Locate the cell with the specified text and output its [x, y] center coordinate. 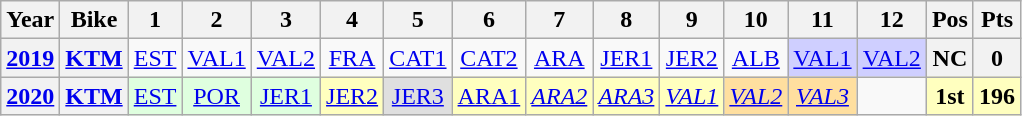
9 [692, 20]
CAT2 [489, 58]
ARA [560, 58]
NC [950, 58]
Bike [94, 20]
10 [756, 20]
6 [489, 20]
VAL3 [822, 96]
12 [892, 20]
7 [560, 20]
196 [996, 96]
CAT1 [418, 58]
11 [822, 20]
ALB [756, 58]
8 [626, 20]
POR [216, 96]
ARA1 [489, 96]
Pts [996, 20]
2 [216, 20]
JER3 [418, 96]
4 [352, 20]
1 [155, 20]
ARA2 [560, 96]
5 [418, 20]
0 [996, 58]
Pos [950, 20]
2019 [30, 58]
FRA [352, 58]
Year [30, 20]
1st [950, 96]
2020 [30, 96]
3 [286, 20]
ARA3 [626, 96]
